Locate the cell with the specified text and output its [x, y] center coordinate. 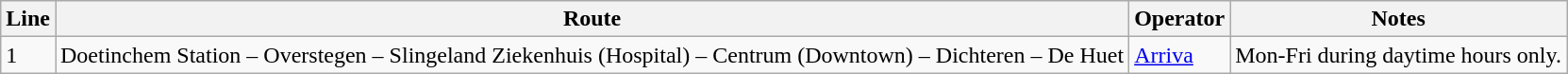
1 [28, 55]
Mon-Fri during daytime hours only. [1398, 55]
Notes [1398, 19]
Line [28, 19]
Operator [1179, 19]
Arriva [1179, 55]
Doetinchem Station – Overstegen – Slingeland Ziekenhuis (Hospital) – Centrum (Downtown) – Dichteren – De Huet [592, 55]
Route [592, 19]
